Return the [X, Y] coordinate for the center point of the cell that contains the specified text.  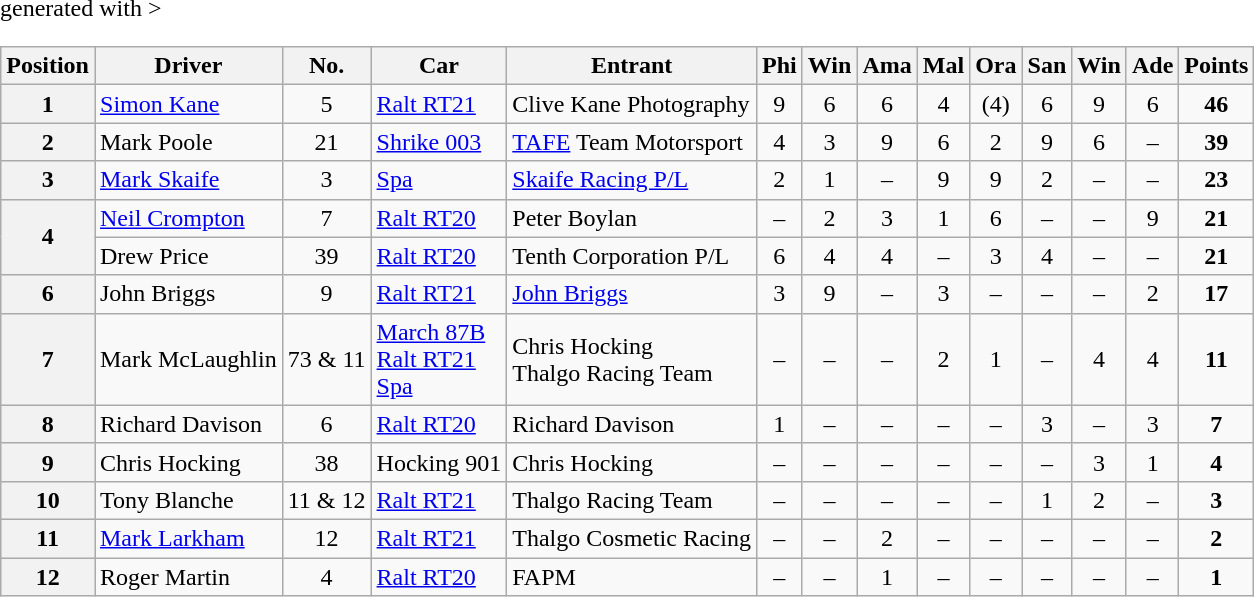
17 [1216, 294]
Clive Kane Photography [632, 104]
Ade [1152, 66]
Hocking 901 [439, 462]
Ora [996, 66]
Mark Skaife [188, 180]
Shrike 003 [439, 142]
No. [326, 66]
TAFE Team Motorsport [632, 142]
Mark McLaughlin [188, 359]
Mark Larkham [188, 538]
Tony Blanche [188, 500]
Thalgo Racing Team [632, 500]
Chris Hocking Thalgo Racing Team [632, 359]
Mark Poole [188, 142]
March 87B Ralt RT21 Spa [439, 359]
11 & 12 [326, 500]
38 [326, 462]
73 & 11 [326, 359]
Mal [943, 66]
Car [439, 66]
Phi [779, 66]
Spa [439, 180]
Roger Martin [188, 577]
5 [326, 104]
8 [48, 424]
Peter Boylan [632, 218]
(4) [996, 104]
Skaife Racing P/L [632, 180]
Driver [188, 66]
Thalgo Cosmetic Racing [632, 538]
Ama [887, 66]
Tenth Corporation P/L [632, 256]
Drew Price [188, 256]
San [1047, 66]
FAPM [632, 577]
46 [1216, 104]
Points [1216, 66]
Neil Crompton [188, 218]
10 [48, 500]
Entrant [632, 66]
Position [48, 66]
Simon Kane [188, 104]
23 [1216, 180]
